Find where the given text appears and provide that cell's center as (X, Y) coordinate. 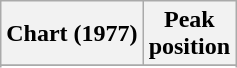
Peakposition (189, 34)
Chart (1977) (72, 34)
